Provide the (x, y) coordinate of the cell's center where the given text is located.  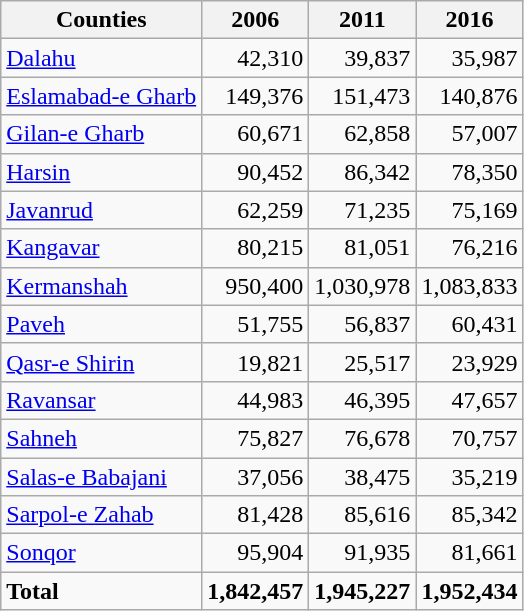
Dalahu (102, 58)
Qasr-e Shirin (102, 362)
81,428 (256, 515)
86,342 (362, 172)
1,945,227 (362, 591)
35,987 (470, 58)
47,657 (470, 400)
Eslamabad-e Gharb (102, 96)
37,056 (256, 477)
56,837 (362, 324)
76,216 (470, 248)
Kermanshah (102, 286)
Sonqor (102, 553)
1,083,833 (470, 286)
Sarpol-e Zahab (102, 515)
39,837 (362, 58)
44,983 (256, 400)
2011 (362, 20)
Harsin (102, 172)
Gilan-e Gharb (102, 134)
Total (102, 591)
1,842,457 (256, 591)
78,350 (470, 172)
151,473 (362, 96)
Kangavar (102, 248)
Sahneh (102, 438)
1,030,978 (362, 286)
42,310 (256, 58)
57,007 (470, 134)
23,929 (470, 362)
60,431 (470, 324)
Paveh (102, 324)
62,858 (362, 134)
149,376 (256, 96)
85,616 (362, 515)
38,475 (362, 477)
140,876 (470, 96)
70,757 (470, 438)
Salas-e Babajani (102, 477)
95,904 (256, 553)
25,517 (362, 362)
60,671 (256, 134)
51,755 (256, 324)
Counties (102, 20)
76,678 (362, 438)
1,952,434 (470, 591)
85,342 (470, 515)
35,219 (470, 477)
75,827 (256, 438)
80,215 (256, 248)
19,821 (256, 362)
90,452 (256, 172)
2016 (470, 20)
81,051 (362, 248)
950,400 (256, 286)
46,395 (362, 400)
71,235 (362, 210)
2006 (256, 20)
81,661 (470, 553)
91,935 (362, 553)
Javanrud (102, 210)
Ravansar (102, 400)
62,259 (256, 210)
75,169 (470, 210)
